Detect which cell encompasses the target text, then output its [X, Y] center coordinate. 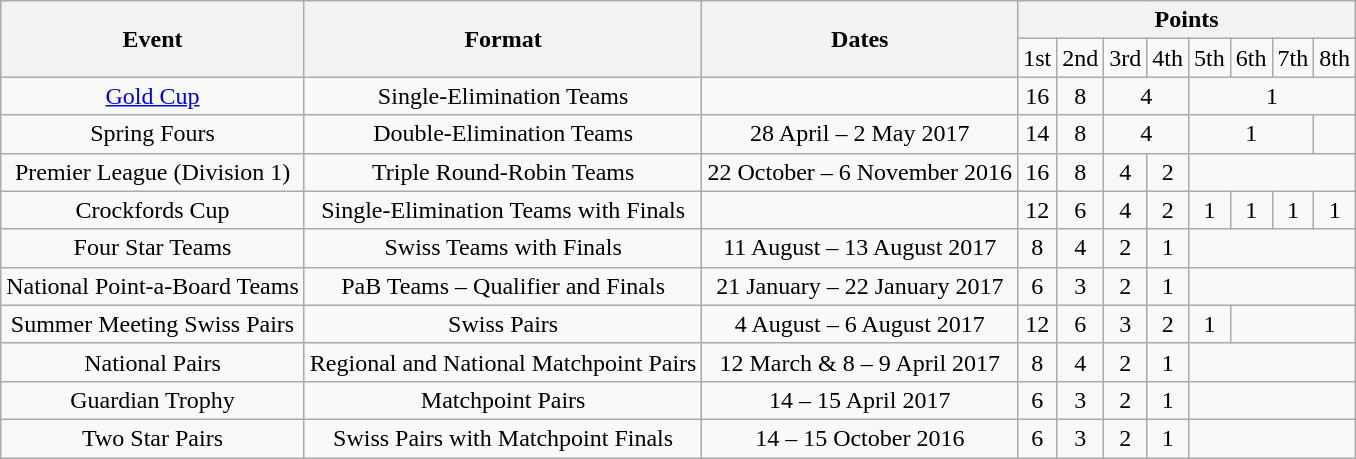
Summer Meeting Swiss Pairs [153, 324]
5th [1210, 58]
2nd [1080, 58]
National Pairs [153, 362]
PaB Teams – Qualifier and Finals [503, 286]
Matchpoint Pairs [503, 400]
Dates [860, 39]
8th [1335, 58]
Single-Elimination Teams [503, 96]
Event [153, 39]
Regional and National Matchpoint Pairs [503, 362]
Single-Elimination Teams with Finals [503, 210]
22 October – 6 November 2016 [860, 172]
Two Star Pairs [153, 438]
21 January – 22 January 2017 [860, 286]
Crockfords Cup [153, 210]
Premier League (Division 1) [153, 172]
12 March & 8 – 9 April 2017 [860, 362]
3rd [1126, 58]
National Point-a-Board Teams [153, 286]
4 August – 6 August 2017 [860, 324]
Spring Fours [153, 134]
28 April – 2 May 2017 [860, 134]
Four Star Teams [153, 248]
Swiss Teams with Finals [503, 248]
14 – 15 April 2017 [860, 400]
Swiss Pairs [503, 324]
7th [1293, 58]
Double-Elimination Teams [503, 134]
Points [1187, 20]
11 August – 13 August 2017 [860, 248]
Format [503, 39]
Guardian Trophy [153, 400]
14 – 15 October 2016 [860, 438]
Triple Round-Robin Teams [503, 172]
Swiss Pairs with Matchpoint Finals [503, 438]
6th [1251, 58]
1st [1038, 58]
14 [1038, 134]
Gold Cup [153, 96]
4th [1168, 58]
